Scan for the cell matching the given text and deliver its [x, y] coordinate at center. 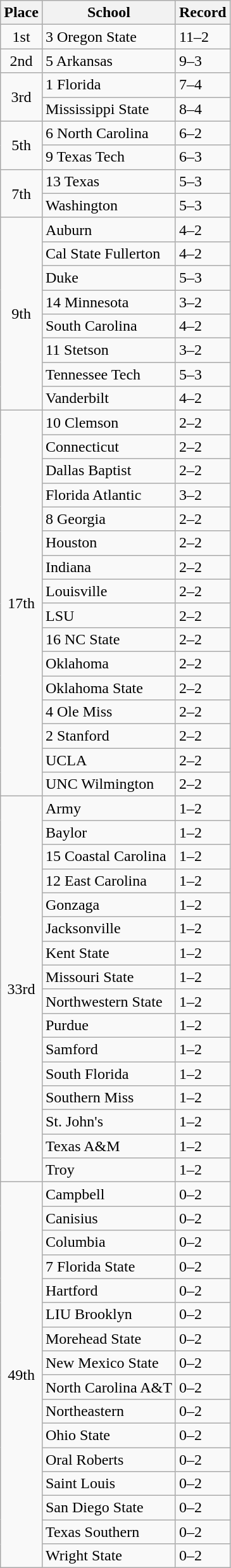
Northwestern State [109, 1001]
Army [109, 808]
15 Coastal Carolina [109, 857]
6–3 [203, 157]
Washington [109, 205]
7th [22, 193]
2 Stanford [109, 736]
UCLA [109, 760]
LSU [109, 615]
Indiana [109, 567]
Florida Atlantic [109, 495]
8 Georgia [109, 519]
10 Clemson [109, 423]
Ohio State [109, 1435]
Texas Southern [109, 1532]
Southern Miss [109, 1098]
Troy [109, 1170]
Dallas Baptist [109, 471]
Baylor [109, 832]
South Carolina [109, 326]
6 North Carolina [109, 133]
Houston [109, 543]
49th [22, 1375]
Saint Louis [109, 1484]
LIU Brooklyn [109, 1315]
St. John's [109, 1122]
Jacksonville [109, 929]
Oral Roberts [109, 1459]
Connecticut [109, 447]
14 Minnesota [109, 302]
Duke [109, 277]
New Mexico State [109, 1363]
Campbell [109, 1194]
Texas A&M [109, 1146]
Samford [109, 1049]
17th [22, 603]
4 Ole Miss [109, 712]
1 Florida [109, 85]
11–2 [203, 37]
Auburn [109, 229]
33rd [22, 990]
Place [22, 13]
9th [22, 314]
Oklahoma [109, 663]
3 Oregon State [109, 37]
Hartford [109, 1291]
9–3 [203, 61]
Kent State [109, 953]
9 Texas Tech [109, 157]
5th [22, 145]
6–2 [203, 133]
UNC Wilmington [109, 784]
8–4 [203, 109]
Cal State Fullerton [109, 253]
1st [22, 37]
Purdue [109, 1025]
Tennessee Tech [109, 374]
Columbia [109, 1242]
Mississippi State [109, 109]
13 Texas [109, 181]
3rd [22, 97]
North Carolina A&T [109, 1387]
South Florida [109, 1074]
12 East Carolina [109, 881]
Vanderbilt [109, 398]
Wright State [109, 1556]
Northeastern [109, 1411]
7 Florida State [109, 1266]
Morehead State [109, 1339]
16 NC State [109, 639]
Louisville [109, 591]
2nd [22, 61]
School [109, 13]
7–4 [203, 85]
San Diego State [109, 1508]
Canisius [109, 1218]
5 Arkansas [109, 61]
Record [203, 13]
Oklahoma State [109, 687]
Gonzaga [109, 905]
Missouri State [109, 977]
11 Stetson [109, 350]
